From the cell containing the given text, extract its center point as (X, Y) coordinate. 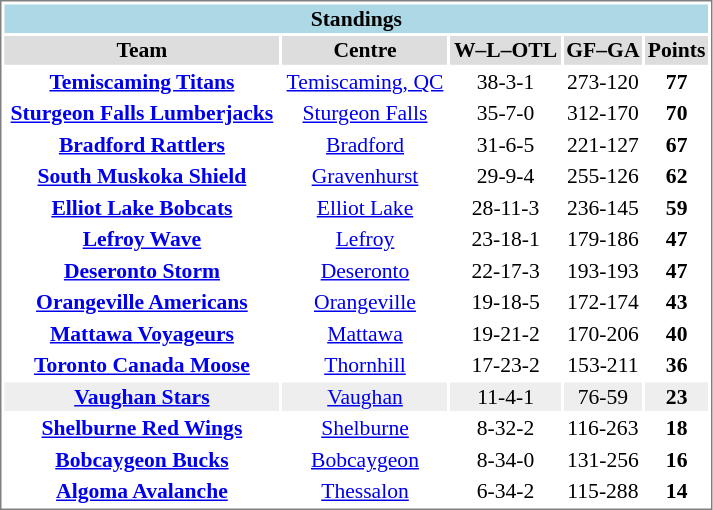
6-34-2 (506, 491)
Lefroy (364, 239)
19-18-5 (506, 302)
59 (676, 208)
131-256 (604, 460)
153-211 (604, 365)
Gravenhurst (364, 176)
Orangeville (364, 302)
221-127 (604, 144)
38-3-1 (506, 82)
273-120 (604, 82)
31-6-5 (506, 144)
16 (676, 460)
Elliot Lake (364, 208)
Algoma Avalanche (142, 491)
36 (676, 365)
23-18-1 (506, 239)
Centre (364, 50)
Team (142, 50)
Points (676, 50)
255-126 (604, 176)
116-263 (604, 428)
11-4-1 (506, 396)
28-11-3 (506, 208)
77 (676, 82)
22-17-3 (506, 270)
Elliot Lake Bobcats (142, 208)
Temiscaming Titans (142, 82)
Deseronto (364, 270)
Thessalon (364, 491)
Bradford Rattlers (142, 144)
Bradford (364, 144)
W–L–OTL (506, 50)
76-59 (604, 396)
67 (676, 144)
Orangeville Americans (142, 302)
23 (676, 396)
Toronto Canada Moose (142, 365)
Bobcaygeon Bucks (142, 460)
Bobcaygeon (364, 460)
179-186 (604, 239)
Lefroy Wave (142, 239)
172-174 (604, 302)
Mattawa Voyageurs (142, 334)
Thornhill (364, 365)
Sturgeon Falls Lumberjacks (142, 113)
GF–GA (604, 50)
62 (676, 176)
35-7-0 (506, 113)
40 (676, 334)
18 (676, 428)
170-206 (604, 334)
312-170 (604, 113)
14 (676, 491)
17-23-2 (506, 365)
Mattawa (364, 334)
Shelburne (364, 428)
115-288 (604, 491)
Standings (356, 18)
19-21-2 (506, 334)
Sturgeon Falls (364, 113)
29-9-4 (506, 176)
Vaughan (364, 396)
43 (676, 302)
Vaughan Stars (142, 396)
South Muskoka Shield (142, 176)
Deseronto Storm (142, 270)
8-34-0 (506, 460)
Temiscaming, QC (364, 82)
70 (676, 113)
236-145 (604, 208)
193-193 (604, 270)
8-32-2 (506, 428)
Shelburne Red Wings (142, 428)
